Locate the cell with the specified text and output its [x, y] center coordinate. 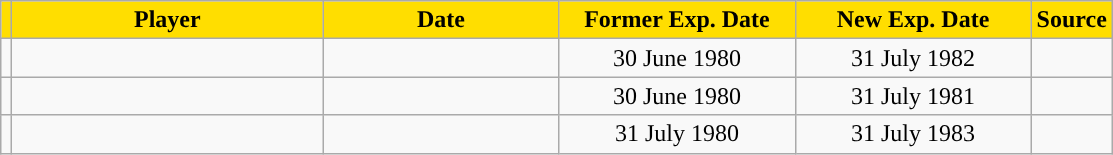
31 July 1980 [677, 134]
31 July 1981 [913, 96]
Source [1072, 20]
Player [168, 20]
New Exp. Date [913, 20]
Date [441, 20]
31 July 1982 [913, 58]
Former Exp. Date [677, 20]
31 July 1983 [913, 134]
